Provide the (X, Y) coordinate of the cell's center where the given text is located.  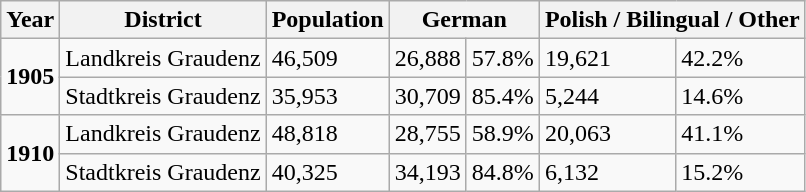
6,132 (607, 172)
Year (30, 20)
14.6% (740, 96)
30,709 (428, 96)
19,621 (607, 58)
20,063 (607, 134)
German (464, 20)
35,953 (328, 96)
1910 (30, 153)
15.2% (740, 172)
34,193 (428, 172)
42.2% (740, 58)
District (163, 20)
40,325 (328, 172)
28,755 (428, 134)
57.8% (502, 58)
26,888 (428, 58)
5,244 (607, 96)
Population (328, 20)
Polish / Bilingual / Other (672, 20)
46,509 (328, 58)
48,818 (328, 134)
85.4% (502, 96)
1905 (30, 77)
84.8% (502, 172)
41.1% (740, 134)
58.9% (502, 134)
